Return [X, Y] of the center of cell containing provided text 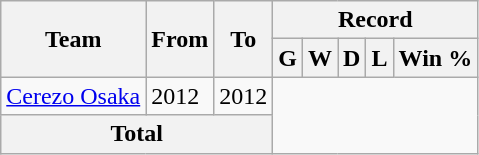
Cerezo Osaka [74, 96]
Team [74, 39]
To [244, 39]
L [380, 58]
Record [376, 20]
From [180, 39]
Win % [436, 58]
G [288, 58]
W [320, 58]
D [352, 58]
Total [137, 134]
